Provide the (X, Y) coordinate of the cell's center where the given text is located.  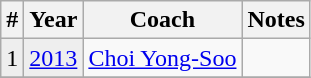
Choi Yong-Soo (162, 58)
2013 (54, 58)
# (12, 20)
Year (54, 20)
1 (12, 58)
Coach (162, 20)
Notes (276, 20)
